Pinpoint the cell where the given text exists, returning its [X, Y] midpoint coordinate. 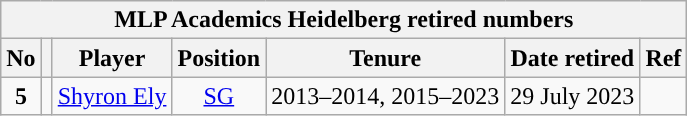
Player [112, 58]
Date retired [572, 58]
SG [219, 96]
Shyron Ely [112, 96]
No [21, 58]
2013–2014, 2015–2023 [386, 96]
29 July 2023 [572, 96]
MLP Academics Heidelberg retired numbers [344, 20]
Tenure [386, 58]
Position [219, 58]
Ref [664, 58]
5 [21, 96]
